Scan for the cell matching the given text and deliver its [x, y] coordinate at center. 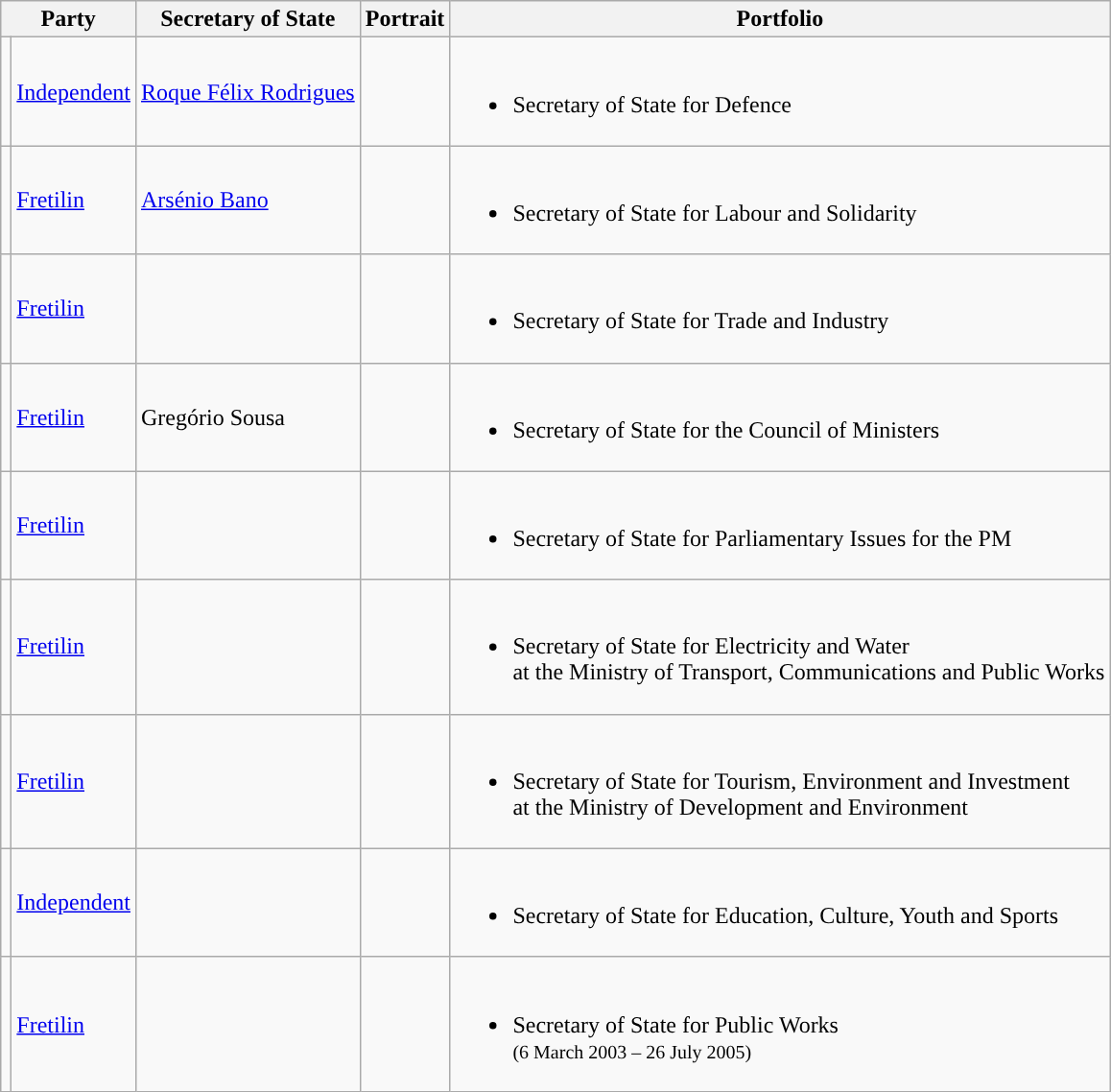
Portfolio [780, 19]
Party [69, 19]
Portrait [405, 19]
Roque Félix Rodrigues [248, 92]
Secretary of State [248, 19]
Secretary of State for Labour and Solidarity [780, 200]
Secretary of State for Parliamentary Issues for the PM [780, 526]
Arsénio Bano [248, 200]
Secretary of State for Education, Culture, Youth and Sports [780, 902]
Secretary of State for Public Works(6 March 2003 – 26 July 2005) [780, 1024]
Secretary of State for Electricity and Waterat the Ministry of Transport, Communications and Public Works [780, 647]
Secretary of State for Trade and Industry [780, 309]
Secretary of State for the Council of Ministers [780, 416]
Secretary of State for Tourism, Environment and Investmentat the Ministry of Development and Environment [780, 781]
Gregório Sousa [248, 416]
Secretary of State for Defence [780, 92]
